Determine the [X, Y] coordinate at the center of the cell enclosing the given text.  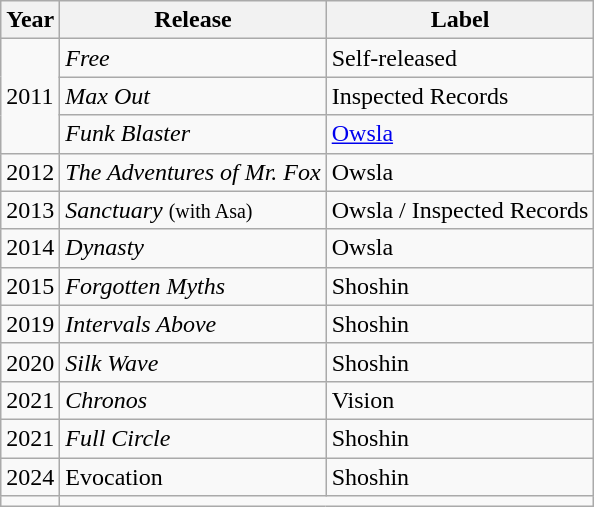
2024 [30, 477]
Intervals Above [193, 324]
The Adventures of Mr. Fox [193, 172]
Release [193, 20]
Year [30, 20]
2015 [30, 286]
Vision [460, 400]
2011 [30, 96]
Chronos [193, 400]
Evocation [193, 477]
Max Out [193, 96]
Silk Wave [193, 362]
2019 [30, 324]
2013 [30, 210]
Owsla / Inspected Records [460, 210]
Label [460, 20]
Funk Blaster [193, 134]
2012 [30, 172]
Sanctuary (with Asa) [193, 210]
2020 [30, 362]
Forgotten Myths [193, 286]
Self-released [460, 58]
Full Circle [193, 438]
Free [193, 58]
2014 [30, 248]
Inspected Records [460, 96]
Dynasty [193, 248]
